Pinpoint the cell where the given text exists, returning its [x, y] midpoint coordinate. 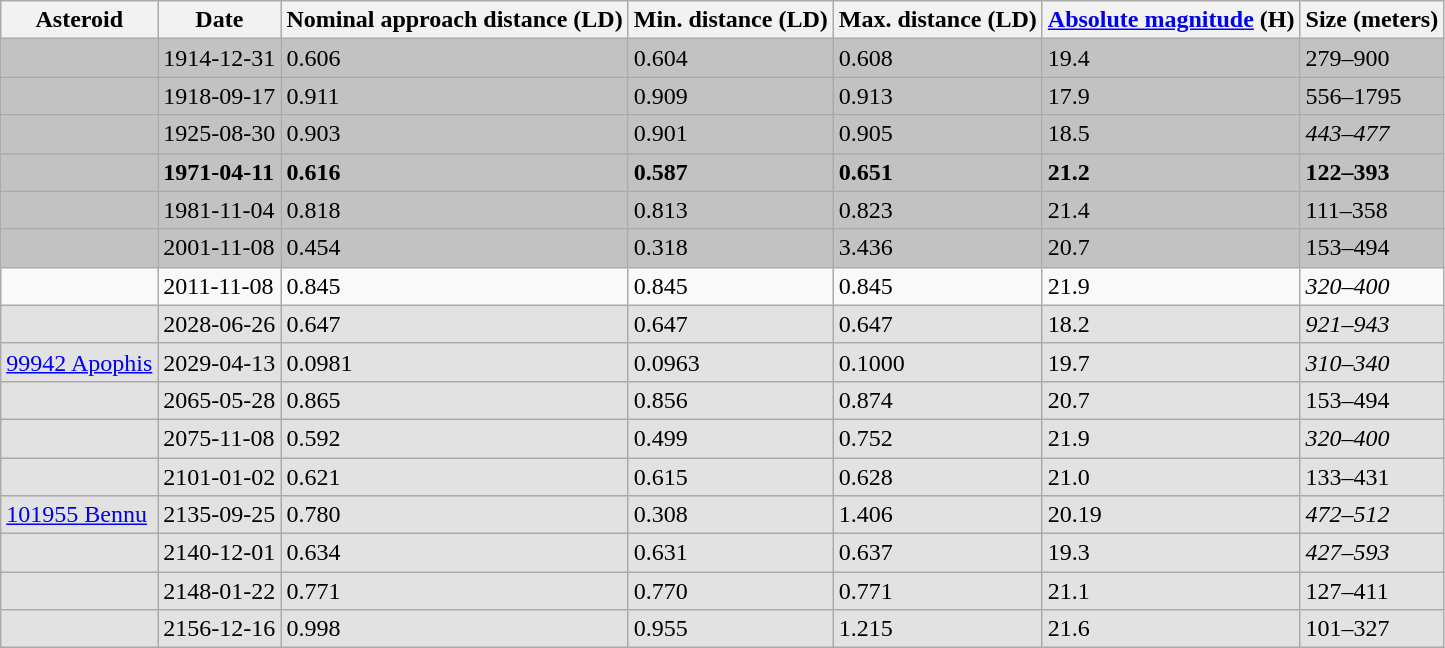
443–477 [1372, 134]
0.0981 [454, 362]
18.2 [1171, 324]
21.1 [1171, 591]
2135-09-25 [220, 515]
0.628 [938, 477]
556–1795 [1372, 96]
0.454 [454, 248]
0.621 [454, 477]
122–393 [1372, 172]
20.19 [1171, 515]
0.1000 [938, 362]
2075-11-08 [220, 438]
0.752 [938, 438]
0.608 [938, 58]
2028-06-26 [220, 324]
3.436 [938, 248]
1914-12-31 [220, 58]
2065-05-28 [220, 400]
0.318 [730, 248]
921–943 [1372, 324]
0.905 [938, 134]
2148-01-22 [220, 591]
0.615 [730, 477]
19.7 [1171, 362]
0.780 [454, 515]
Min. distance (LD) [730, 20]
427–593 [1372, 553]
0.911 [454, 96]
101955 Bennu [80, 515]
21.6 [1171, 629]
0.634 [454, 553]
1.406 [938, 515]
1.215 [938, 629]
0.998 [454, 629]
0.913 [938, 96]
0.903 [454, 134]
2001-11-08 [220, 248]
0.856 [730, 400]
0.955 [730, 629]
1918-09-17 [220, 96]
21.2 [1171, 172]
279–900 [1372, 58]
2029-04-13 [220, 362]
111–358 [1372, 210]
Max. distance (LD) [938, 20]
19.4 [1171, 58]
472–512 [1372, 515]
0.606 [454, 58]
1971-04-11 [220, 172]
0.651 [938, 172]
1981-11-04 [220, 210]
0.616 [454, 172]
0.631 [730, 553]
0.637 [938, 553]
0.813 [730, 210]
19.3 [1171, 553]
101–327 [1372, 629]
Asteroid [80, 20]
99942 Apophis [80, 362]
2011-11-08 [220, 286]
Size (meters) [1372, 20]
21.4 [1171, 210]
0.874 [938, 400]
0.604 [730, 58]
0.0963 [730, 362]
17.9 [1171, 96]
0.308 [730, 515]
0.909 [730, 96]
2156-12-16 [220, 629]
Date [220, 20]
0.901 [730, 134]
1925-08-30 [220, 134]
18.5 [1171, 134]
0.592 [454, 438]
2140-12-01 [220, 553]
Absolute magnitude (H) [1171, 20]
133–431 [1372, 477]
127–411 [1372, 591]
0.587 [730, 172]
0.818 [454, 210]
0.865 [454, 400]
310–340 [1372, 362]
0.823 [938, 210]
2101-01-02 [220, 477]
Nominal approach distance (LD) [454, 20]
21.0 [1171, 477]
0.499 [730, 438]
0.770 [730, 591]
